From the cell containing the given text, extract its center point as [x, y] coordinate. 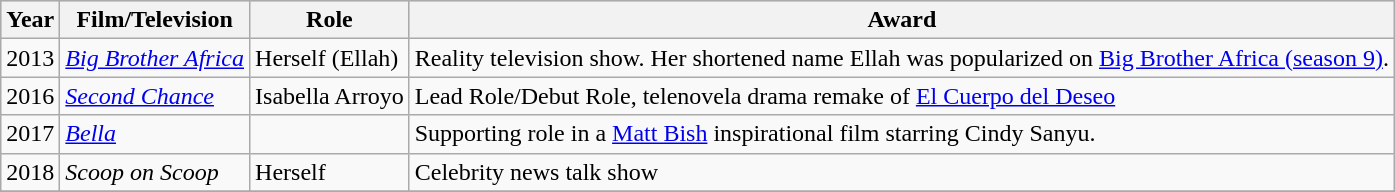
Film/Television [155, 20]
2013 [30, 58]
Award [902, 20]
Year [30, 20]
Herself (Ellah) [330, 58]
2016 [30, 96]
Bella [155, 134]
Reality television show. Her shortened name Ellah was popularized on Big Brother Africa (season 9). [902, 58]
Isabella Arroyo [330, 96]
Big Brother Africa [155, 58]
Lead Role/Debut Role, telenovela drama remake of El Cuerpo del Deseo [902, 96]
Celebrity news talk show [902, 172]
Scoop on Scoop [155, 172]
Supporting role in a Matt Bish inspirational film starring Cindy Sanyu. [902, 134]
2017 [30, 134]
Second Chance [155, 96]
Herself [330, 172]
2018 [30, 172]
Role [330, 20]
